Detect which cell encompasses the target text, then output its [X, Y] center coordinate. 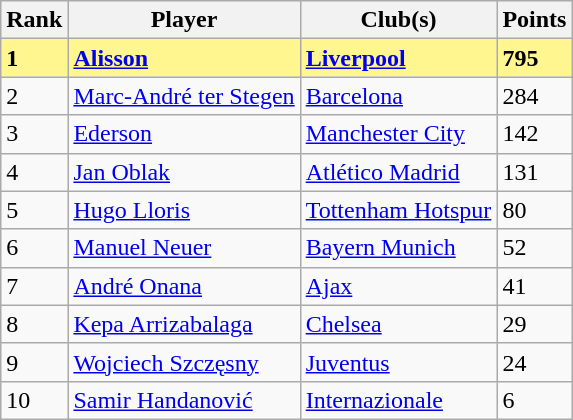
Club(s) [398, 20]
41 [534, 286]
8 [34, 324]
Chelsea [398, 324]
Atlético Madrid [398, 172]
Tottenham Hotspur [398, 210]
10 [34, 400]
Manuel Neuer [184, 248]
9 [34, 362]
795 [534, 58]
3 [34, 134]
Wojciech Szczęsny [184, 362]
Hugo Lloris [184, 210]
24 [534, 362]
142 [534, 134]
52 [534, 248]
Barcelona [398, 96]
131 [534, 172]
Rank [34, 20]
Alisson [184, 58]
Player [184, 20]
5 [34, 210]
Ajax [398, 286]
284 [534, 96]
4 [34, 172]
7 [34, 286]
Manchester City [398, 134]
Samir Handanović [184, 400]
Juventus [398, 362]
Points [534, 20]
Marc-André ter Stegen [184, 96]
2 [34, 96]
1 [34, 58]
André Onana [184, 286]
80 [534, 210]
Bayern Munich [398, 248]
Jan Oblak [184, 172]
29 [534, 324]
Liverpool [398, 58]
Internazionale [398, 400]
Kepa Arrizabalaga [184, 324]
Ederson [184, 134]
